Determine the (X, Y) coordinate at the center of the cell enclosing the given text.  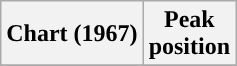
Chart (1967) (72, 34)
Peakposition (189, 34)
